Detect which cell encompasses the target text, then output its (x, y) center coordinate. 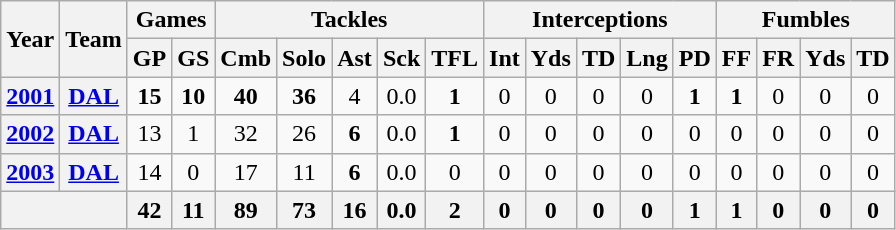
10 (194, 96)
2001 (30, 96)
32 (246, 134)
GP (149, 58)
4 (355, 96)
GS (194, 58)
Fumbles (806, 20)
42 (149, 210)
TFL (455, 58)
17 (246, 172)
Tackles (350, 20)
Ast (355, 58)
2 (455, 210)
Lng (647, 58)
2003 (30, 172)
Games (170, 20)
73 (304, 210)
13 (149, 134)
40 (246, 96)
15 (149, 96)
Solo (304, 58)
Sck (401, 58)
2002 (30, 134)
36 (304, 96)
FF (736, 58)
Year (30, 39)
FR (778, 58)
PD (694, 58)
Interceptions (600, 20)
16 (355, 210)
Cmb (246, 58)
89 (246, 210)
14 (149, 172)
Team (94, 39)
26 (304, 134)
Int (505, 58)
